Provide the [x, y] coordinate of the cell's center where the given text is located.  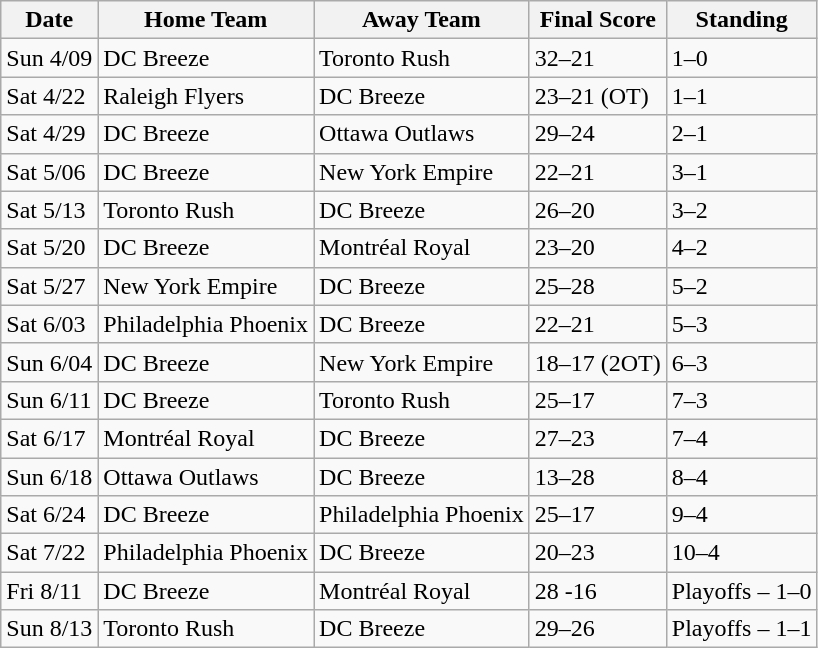
Fri 8/11 [50, 591]
29–24 [598, 134]
Sat 7/22 [50, 553]
Sat 5/13 [50, 210]
Home Team [206, 20]
Away Team [422, 20]
28 -16 [598, 591]
1–1 [742, 96]
Standing [742, 20]
Sat 4/22 [50, 96]
Sun 8/13 [50, 629]
Sun 4/09 [50, 58]
26–20 [598, 210]
Playoffs – 1–0 [742, 591]
8–4 [742, 477]
3–2 [742, 210]
7–4 [742, 438]
Sat 5/20 [50, 248]
20–23 [598, 553]
6–3 [742, 362]
18–17 (2OT) [598, 362]
25–28 [598, 286]
23–20 [598, 248]
Raleigh Flyers [206, 96]
13–28 [598, 477]
Sat 6/03 [50, 324]
Sat 5/06 [50, 172]
Sat 5/27 [50, 286]
Sat 4/29 [50, 134]
5–2 [742, 286]
1–0 [742, 58]
7–3 [742, 400]
2–1 [742, 134]
Sun 6/04 [50, 362]
32–21 [598, 58]
Date [50, 20]
29–26 [598, 629]
Sun 6/18 [50, 477]
3–1 [742, 172]
Sat 6/24 [50, 515]
27–23 [598, 438]
23–21 (OT) [598, 96]
Sat 6/17 [50, 438]
Final Score [598, 20]
Sun 6/11 [50, 400]
Playoffs – 1–1 [742, 629]
5–3 [742, 324]
10–4 [742, 553]
4–2 [742, 248]
9–4 [742, 515]
